Locate the cell with the specified text and output its [X, Y] center coordinate. 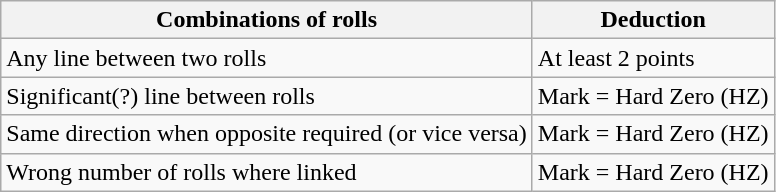
Any line between two rolls [267, 58]
Same direction when opposite required (or vice versa) [267, 134]
Deduction [653, 20]
Significant(?) line between rolls [267, 96]
At least 2 points [653, 58]
Combinations of rolls [267, 20]
Wrong number of rolls where linked [267, 172]
